Detect which cell encompasses the target text, then output its (x, y) center coordinate. 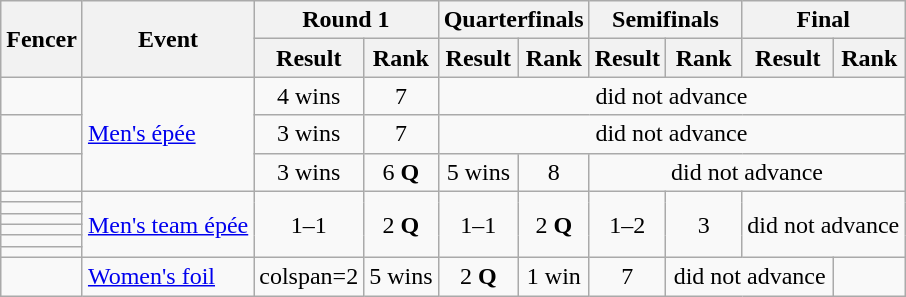
Final (824, 20)
colspan=2 (309, 276)
1–2 (627, 224)
Event (168, 39)
4 wins (309, 96)
3 (704, 224)
Men's team épée (168, 224)
Men's épée (168, 134)
Quarterfinals (514, 20)
8 (554, 172)
1 win (554, 276)
Fencer (42, 39)
6 Q (401, 172)
Semifinals (666, 20)
Women's foil (168, 276)
Round 1 (346, 20)
